Extract the [x, y] coordinate from the center of the cell holding the provided text.  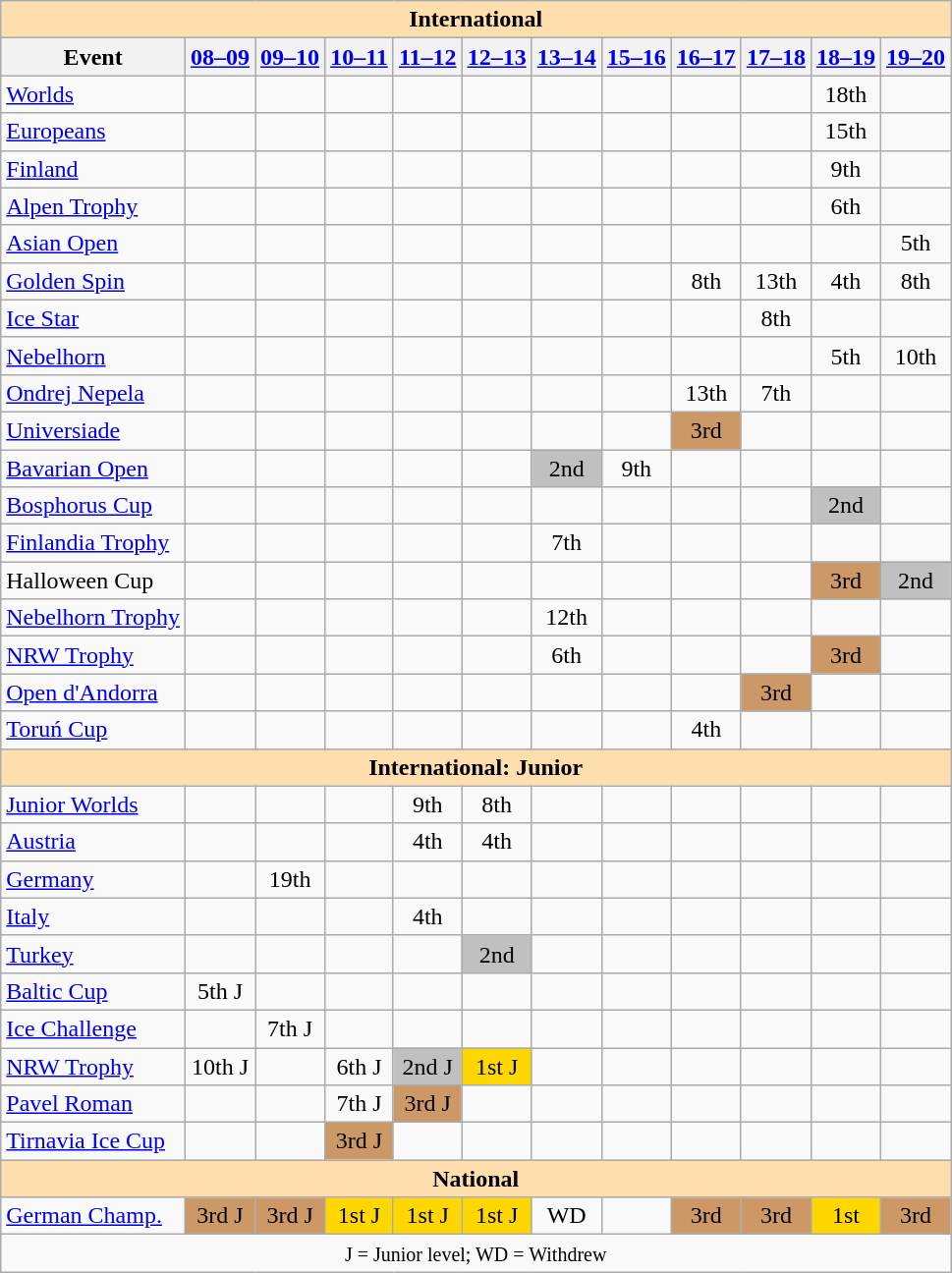
Tirnavia Ice Cup [93, 1141]
6th J [360, 1066]
15–16 [637, 57]
International: Junior [476, 767]
Ice Challenge [93, 1028]
15th [845, 132]
Asian Open [93, 244]
Toruń Cup [93, 730]
Bavarian Open [93, 469]
12–13 [497, 57]
12th [566, 618]
1st [845, 1216]
Finlandia Trophy [93, 543]
11–12 [427, 57]
Nebelhorn Trophy [93, 618]
2nd J [427, 1066]
German Champ. [93, 1216]
Bosphorus Cup [93, 506]
Nebelhorn [93, 356]
Alpen Trophy [93, 206]
17–18 [776, 57]
Finland [93, 169]
Austria [93, 842]
International [476, 20]
Open d'Andorra [93, 692]
13–14 [566, 57]
18th [845, 94]
16–17 [705, 57]
Germany [93, 879]
18–19 [845, 57]
10th [916, 356]
10th J [220, 1066]
Golden Spin [93, 281]
Halloween Cup [93, 581]
Baltic Cup [93, 991]
19–20 [916, 57]
Pavel Roman [93, 1104]
Italy [93, 916]
5th J [220, 991]
WD [566, 1216]
Turkey [93, 954]
Worlds [93, 94]
09–10 [291, 57]
Junior Worlds [93, 804]
Universiade [93, 430]
Europeans [93, 132]
08–09 [220, 57]
Ondrej Nepela [93, 393]
19th [291, 879]
National [476, 1179]
Ice Star [93, 318]
Event [93, 57]
J = Junior level; WD = Withdrew [476, 1253]
10–11 [360, 57]
